Find where the given text appears and provide that cell's center as [X, Y] coordinate. 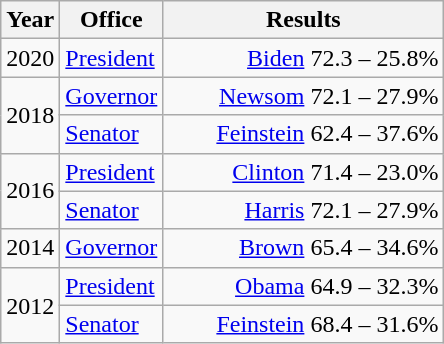
2014 [30, 248]
2016 [30, 191]
2018 [30, 115]
Newsom 72.1 – 27.9% [304, 96]
Year [30, 20]
2020 [30, 58]
Harris 72.1 – 27.9% [304, 210]
2012 [30, 305]
Feinstein 68.4 – 31.6% [304, 324]
Obama 64.9 – 32.3% [304, 286]
Brown 65.4 – 34.6% [304, 248]
Office [112, 20]
Clinton 71.4 – 23.0% [304, 172]
Feinstein 62.4 – 37.6% [304, 134]
Biden 72.3 – 25.8% [304, 58]
Results [304, 20]
